Detect which cell encompasses the target text, then output its [X, Y] center coordinate. 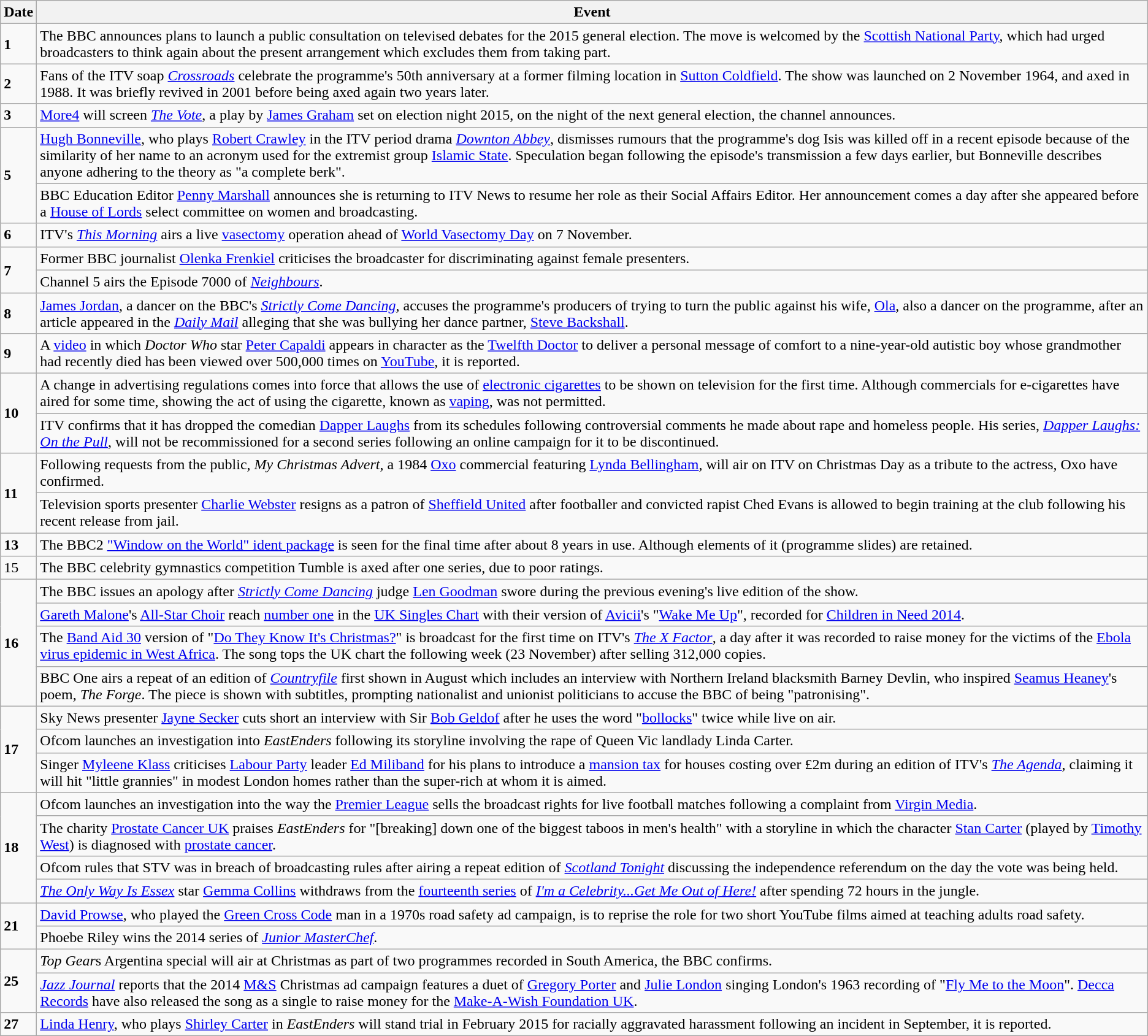
8 [18, 313]
3 [18, 115]
The BBC issues an apology after Strictly Come Dancing judge Len Goodman swore during the previous evening's live edition of the show. [592, 591]
10 [18, 413]
11 [18, 493]
Channel 5 airs the Episode 7000 of Neighbours. [592, 282]
The BBC celebrity gymnastics competition Tumble is axed after one series, due to poor ratings. [592, 568]
27 [18, 1024]
16 [18, 643]
5 [18, 175]
2 [18, 83]
25 [18, 981]
9 [18, 353]
7 [18, 270]
Phoebe Riley wins the 2014 series of Junior MasterChef. [592, 938]
Sky News presenter Jayne Secker cuts short an interview with Sir Bob Geldof after he uses the word "bollocks" twice while live on air. [592, 718]
Top Gears Argentina special will air at Christmas as part of two programmes recorded in South America, the BBC confirms. [592, 961]
17 [18, 750]
21 [18, 926]
Ofcom launches an investigation into EastEnders following its storyline involving the rape of Queen Vic landlady Linda Carter. [592, 741]
6 [18, 235]
15 [18, 568]
ITV's This Morning airs a live vasectomy operation ahead of World Vasectomy Day on 7 November. [592, 235]
More4 will screen The Vote, a play by James Graham set on election night 2015, on the night of the next general election, the channel announces. [592, 115]
Date [18, 12]
13 [18, 545]
Event [592, 12]
Former BBC journalist Olenka Frenkiel criticises the broadcaster for discriminating against female presenters. [592, 258]
18 [18, 848]
1 [18, 44]
